Return (x, y) of the center of cell containing provided text 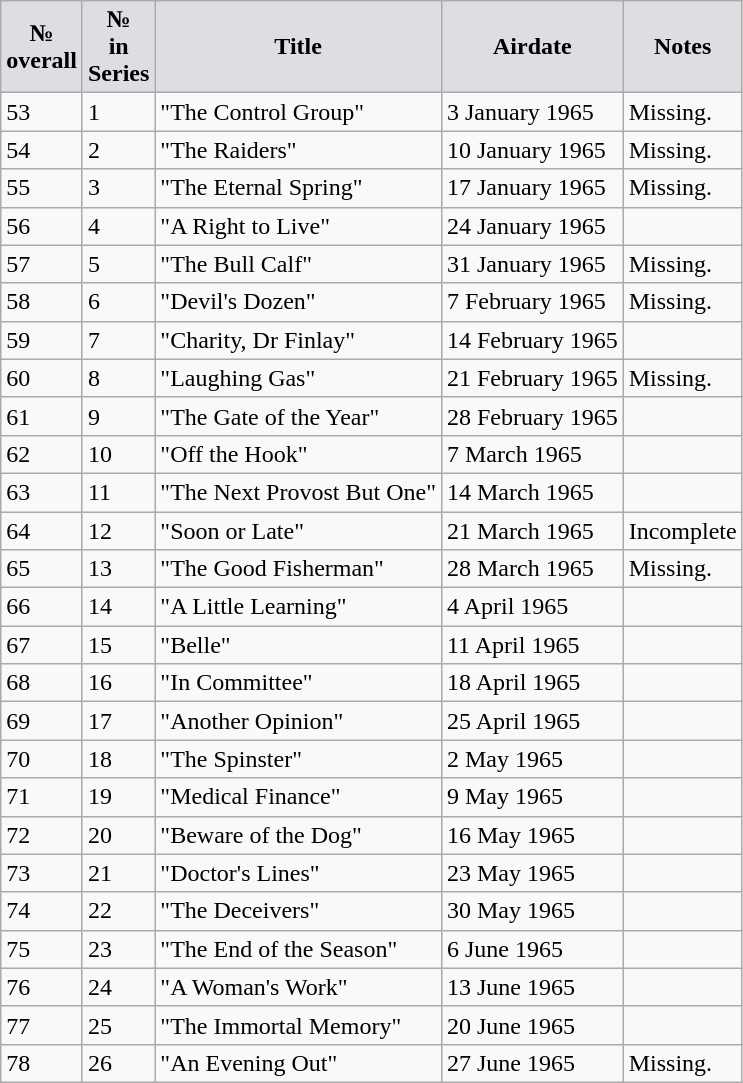
25 April 1965 (532, 721)
53 (42, 112)
56 (42, 226)
13 June 1965 (532, 987)
"Off the Hook" (298, 454)
12 (118, 531)
9 (118, 416)
78 (42, 1063)
19 (118, 797)
57 (42, 264)
"Devil's Dozen" (298, 302)
"Laughing Gas" (298, 378)
75 (42, 949)
Notes (682, 47)
14 (118, 607)
73 (42, 873)
10 (118, 454)
"The Raiders" (298, 150)
55 (42, 188)
"The Deceivers" (298, 911)
67 (42, 645)
64 (42, 531)
"The Control Group" (298, 112)
71 (42, 797)
77 (42, 1025)
18 (118, 759)
7 February 1965 (532, 302)
"Beware of the Dog" (298, 835)
68 (42, 683)
№inSeries (118, 47)
14 March 1965 (532, 492)
"Soon or Late" (298, 531)
16 May 1965 (532, 835)
3 January 1965 (532, 112)
"In Committee" (298, 683)
7 (118, 340)
4 (118, 226)
59 (42, 340)
14 February 1965 (532, 340)
20 June 1965 (532, 1025)
"A Little Learning" (298, 607)
7 March 1965 (532, 454)
21 March 1965 (532, 531)
Airdate (532, 47)
18 April 1965 (532, 683)
61 (42, 416)
66 (42, 607)
28 February 1965 (532, 416)
2 (118, 150)
22 (118, 911)
54 (42, 150)
6 (118, 302)
24 January 1965 (532, 226)
65 (42, 569)
"A Right to Live" (298, 226)
"The Gate of the Year" (298, 416)
72 (42, 835)
"The Eternal Spring" (298, 188)
"Charity, Dr Finlay" (298, 340)
10 January 1965 (532, 150)
11 (118, 492)
23 May 1965 (532, 873)
17 January 1965 (532, 188)
25 (118, 1025)
Incomplete (682, 531)
"The Bull Calf" (298, 264)
28 March 1965 (532, 569)
2 May 1965 (532, 759)
63 (42, 492)
60 (42, 378)
21 (118, 873)
Title (298, 47)
"The Good Fisherman" (298, 569)
31 January 1965 (532, 264)
3 (118, 188)
20 (118, 835)
"The Spinster" (298, 759)
"Another Opinion" (298, 721)
76 (42, 987)
"The Next Provost But One" (298, 492)
"An Evening Out" (298, 1063)
9 May 1965 (532, 797)
"Doctor's Lines" (298, 873)
70 (42, 759)
"The End of the Season" (298, 949)
"Belle" (298, 645)
5 (118, 264)
69 (42, 721)
№overall (42, 47)
24 (118, 987)
"Medical Finance" (298, 797)
62 (42, 454)
8 (118, 378)
17 (118, 721)
"A Woman's Work" (298, 987)
13 (118, 569)
16 (118, 683)
30 May 1965 (532, 911)
26 (118, 1063)
27 June 1965 (532, 1063)
"The Immortal Memory" (298, 1025)
21 February 1965 (532, 378)
58 (42, 302)
23 (118, 949)
1 (118, 112)
15 (118, 645)
11 April 1965 (532, 645)
6 June 1965 (532, 949)
4 April 1965 (532, 607)
74 (42, 911)
